Locate the cell with the specified text and output its (x, y) center coordinate. 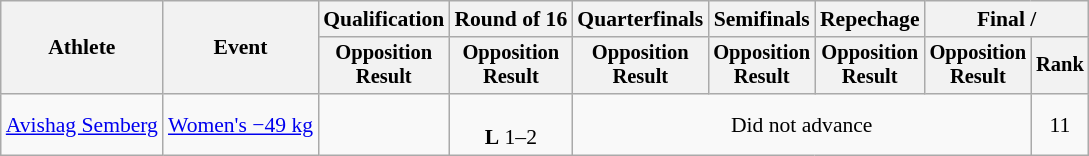
Women's −49 kg (240, 124)
11 (1060, 124)
Rank (1060, 66)
Repechage (870, 19)
Event (240, 48)
Semifinals (762, 19)
Final / (1007, 19)
Athlete (82, 48)
Did not advance (802, 124)
Quarterfinals (640, 19)
Round of 16 (510, 19)
Qualification (384, 19)
Avishag Semberg (82, 124)
L 1–2 (510, 124)
